Return the (x, y) coordinate for the center point of the cell that contains the specified text.  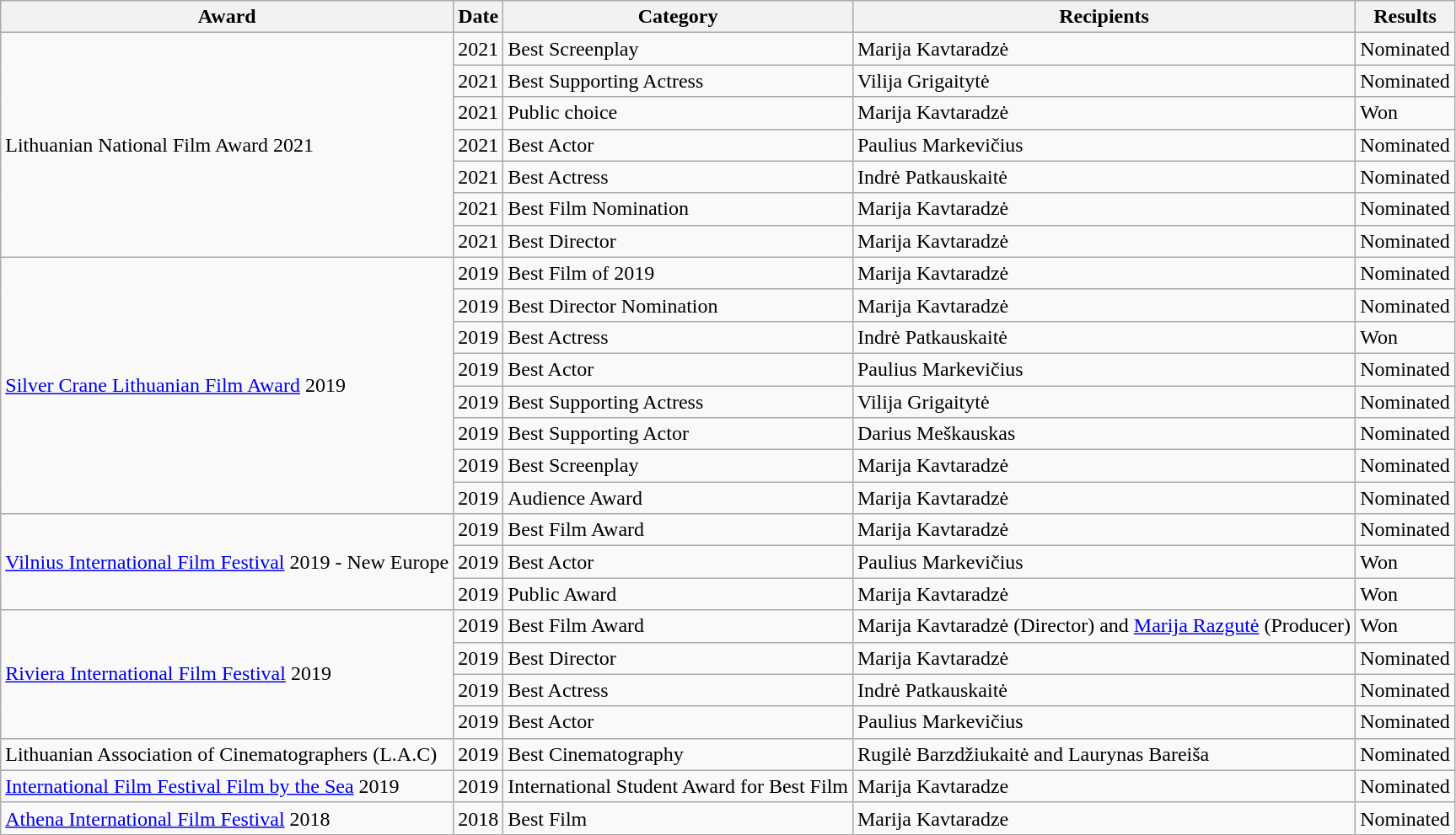
Audience Award (678, 498)
Best Film of 2019 (678, 273)
Marija Kavtaradzė (Director) and Marija Razgutė (Producer) (1104, 626)
Best Director Nomination (678, 305)
Vilnius International Film Festival 2019 - New Europe (228, 562)
International Student Award for Best Film (678, 786)
Best Film Nomination (678, 209)
Public Award (678, 594)
Results (1405, 17)
Lithuanian National Film Award 2021 (228, 145)
Rugilė Barzdžiukaitė and Laurynas Bareiša (1104, 754)
Award (228, 17)
Athena International Film Festival 2018 (228, 818)
Lithuanian Association of Cinematographers (L.A.C) (228, 754)
2018 (479, 818)
Recipients (1104, 17)
Riviera International Film Festival 2019 (228, 674)
International Film Festival Film by the Sea 2019 (228, 786)
Best Film (678, 818)
Darius Meškauskas (1104, 434)
Silver Crane Lithuanian Film Award 2019 (228, 385)
Public choice (678, 113)
Best Supporting Actor (678, 434)
Date (479, 17)
Best Cinematography (678, 754)
Category (678, 17)
